Detect which cell encompasses the target text, then output its (x, y) center coordinate. 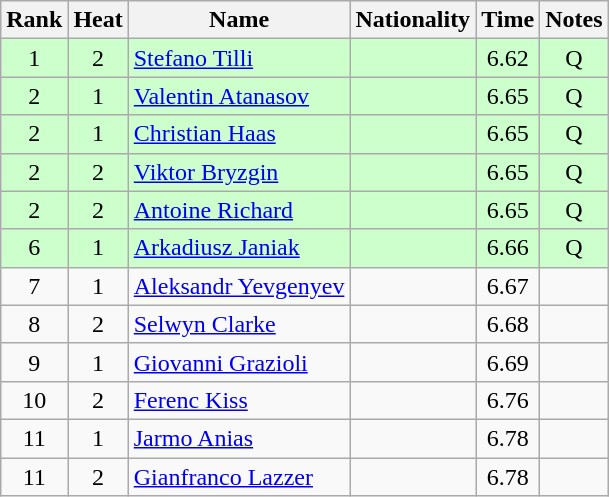
Viktor Bryzgin (239, 172)
6.69 (508, 362)
6.66 (508, 248)
Aleksandr Yevgenyev (239, 286)
8 (34, 324)
Notes (574, 20)
Giovanni Grazioli (239, 362)
Arkadiusz Janiak (239, 248)
6 (34, 248)
10 (34, 400)
Gianfranco Lazzer (239, 477)
Time (508, 20)
7 (34, 286)
6.76 (508, 400)
Nationality (413, 20)
Selwyn Clarke (239, 324)
Christian Haas (239, 134)
Antoine Richard (239, 210)
6.62 (508, 58)
Rank (34, 20)
Ferenc Kiss (239, 400)
Heat (98, 20)
Stefano Tilli (239, 58)
9 (34, 362)
Name (239, 20)
Jarmo Anias (239, 438)
6.68 (508, 324)
6.67 (508, 286)
Valentin Atanasov (239, 96)
